For the text-containing cell, return its midpoint in [x, y] coordinate format. 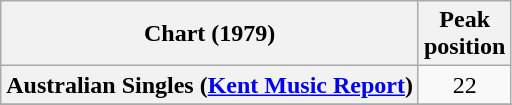
22 [464, 85]
Peakposition [464, 34]
Australian Singles (Kent Music Report) [210, 85]
Chart (1979) [210, 34]
